Detect which cell encompasses the target text, then output its (X, Y) center coordinate. 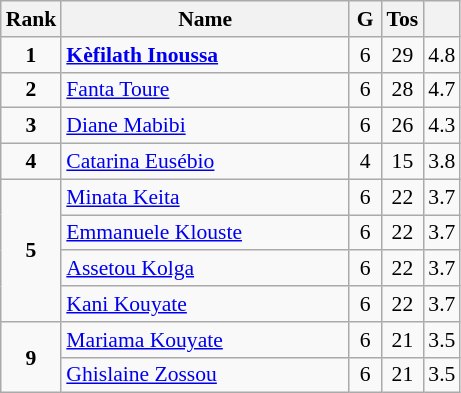
Catarina Eusébio (205, 162)
Fanta Toure (205, 90)
3.8 (442, 162)
Kèfilath Inoussa (205, 55)
9 (32, 358)
29 (403, 55)
Assetou Kolga (205, 269)
Emmanuele Klouste (205, 233)
Rank (32, 19)
Minata Keita (205, 197)
3 (32, 126)
4.8 (442, 55)
Mariama Kouyate (205, 340)
Tos (403, 19)
Name (205, 19)
2 (32, 90)
Kani Kouyate (205, 304)
Ghislaine Zossou (205, 375)
26 (403, 126)
G (366, 19)
Diane Mabibi (205, 126)
15 (403, 162)
4.3 (442, 126)
4.7 (442, 90)
1 (32, 55)
28 (403, 90)
5 (32, 250)
